Return the (x, y) coordinate for the center point of the cell that contains the specified text.  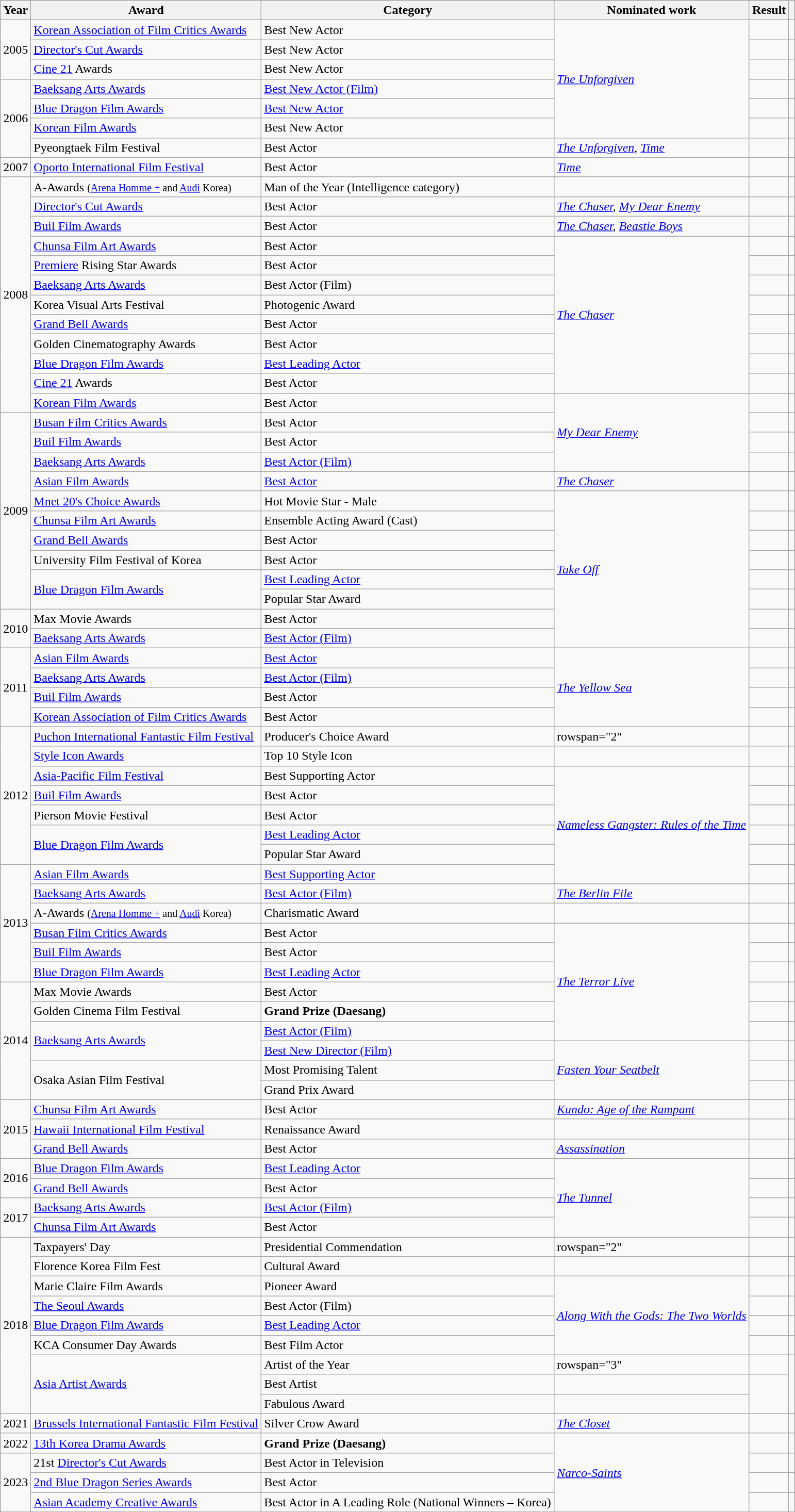
The Terror Live (652, 982)
Style Icon Awards (146, 756)
Along With the Gods: The Two Worlds (652, 1316)
The Chaser, Beastie Boys (652, 226)
Top 10 Style Icon (408, 756)
Puchon International Fantastic Film Festival (146, 736)
Charismatic Award (408, 913)
Ensemble Acting Award (Cast) (408, 520)
2018 (15, 1325)
2022 (15, 1443)
Asia Artist Awards (146, 1384)
Award (146, 10)
Asia-Pacific Film Festival (146, 776)
2nd Blue Dragon Series Awards (146, 1482)
Assassination (652, 1148)
Artist of the Year (408, 1365)
2007 (15, 167)
Result (769, 10)
Golden Cinema Film Festival (146, 1011)
Asian Academy Creative Awards (146, 1502)
Florence Korea Film Fest (146, 1267)
2009 (15, 511)
Grand Prix Award (408, 1090)
Oporto International Film Festival (146, 167)
Osaka Asian Film Festival (146, 1080)
Hot Movie Star - Male (408, 501)
Category (408, 10)
Silver Crow Award (408, 1423)
2008 (15, 295)
2021 (15, 1423)
2023 (15, 1482)
The Tunnel (652, 1197)
Pierson Movie Festival (146, 815)
Presidential Commendation (408, 1247)
13th Korea Drama Awards (146, 1443)
Take Off (652, 569)
2015 (15, 1129)
The Chaser, My Dear Enemy (652, 206)
2013 (15, 923)
2010 (15, 629)
2016 (15, 1178)
The Yellow Sea (652, 687)
rowspan="3" (652, 1365)
2005 (15, 50)
2017 (15, 1218)
Korea Visual Arts Festival (146, 305)
2012 (15, 795)
My Dear Enemy (652, 432)
Cultural Award (408, 1267)
Photogenic Award (408, 305)
The Closet (652, 1423)
Pyeongtaek Film Festival (146, 147)
Fabulous Award (408, 1404)
The Unforgiven (652, 79)
Taxpayers' Day (146, 1247)
Narco-Saints (652, 1472)
University Film Festival of Korea (146, 560)
Best Actor in A Leading Role (National Winners – Korea) (408, 1502)
The Berlin File (652, 894)
Kundo: Age of the Rampant (652, 1109)
Renaissance Award (408, 1129)
The Seoul Awards (146, 1306)
Nameless Gangster: Rules of the Time (652, 825)
Most Promising Talent (408, 1070)
Time (652, 167)
2014 (15, 1041)
Best Film Actor (408, 1345)
Marie Claire Film Awards (146, 1286)
Best New Director (Film) (408, 1050)
Premiere Rising Star Awards (146, 266)
Best Actor in Television (408, 1462)
Best New Actor (Film) (408, 89)
Pioneer Award (408, 1286)
Producer's Choice Award (408, 736)
2006 (15, 118)
Nominated work (652, 10)
Fasten Your Seatbelt (652, 1070)
Golden Cinematography Awards (146, 344)
Mnet 20's Choice Awards (146, 501)
KCA Consumer Day Awards (146, 1345)
Year (15, 10)
Best Artist (408, 1384)
21st Director's Cut Awards (146, 1462)
2011 (15, 687)
The Unforgiven, Time (652, 147)
Hawaii International Film Festival (146, 1129)
Man of the Year (Intelligence category) (408, 187)
Brussels International Fantastic Film Festival (146, 1423)
